Pinpoint the cell where the given text exists, returning its [X, Y] midpoint coordinate. 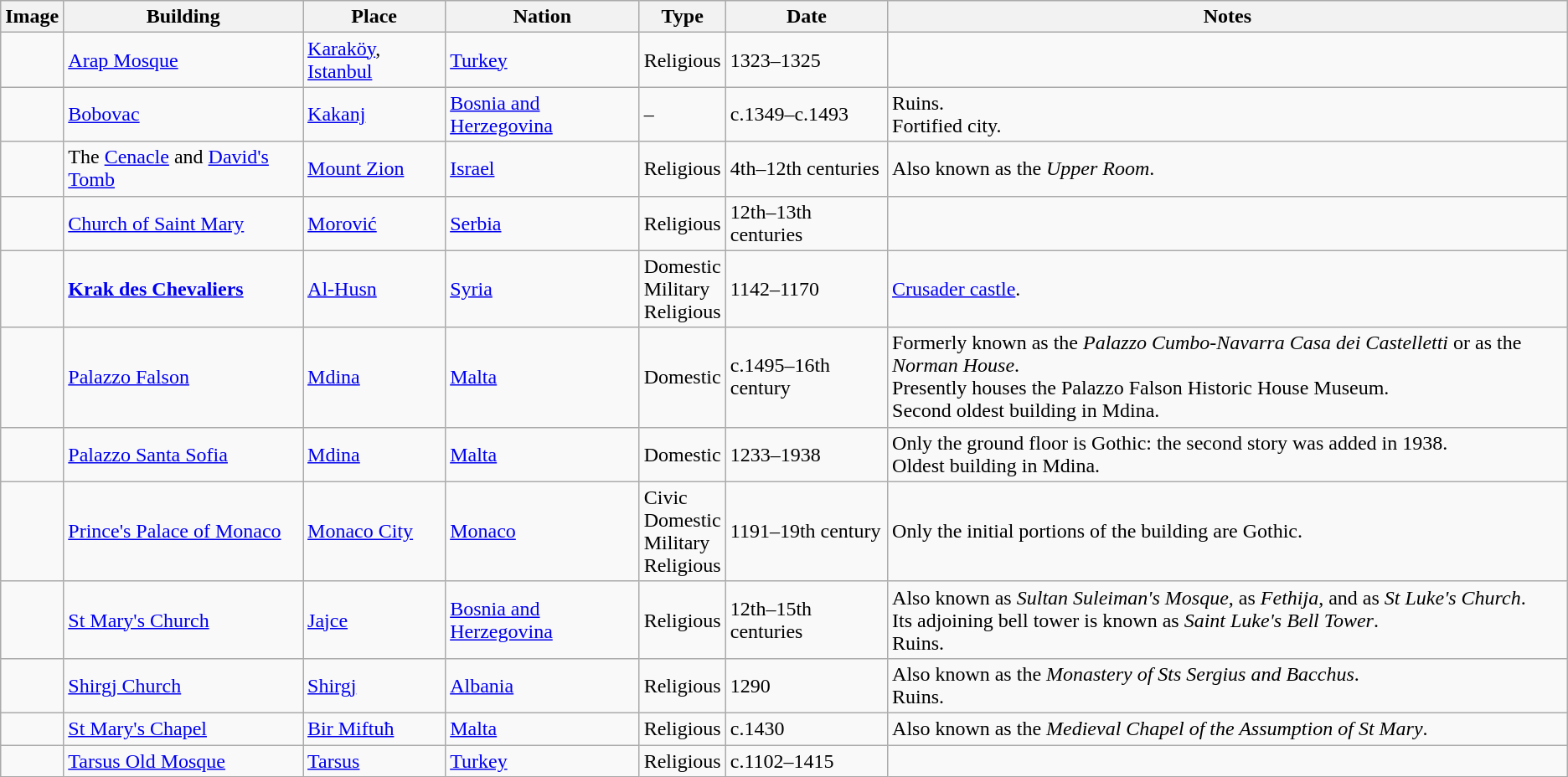
DomesticMilitaryReligious [682, 289]
Place [374, 17]
12th–15th centuries [806, 620]
c.1430 [806, 728]
Albania [543, 685]
Jajce [374, 620]
CivicDomesticMilitaryReligious [682, 531]
Also known as the Medieval Chapel of the Assumption of St Mary. [1228, 728]
1191–19th century [806, 531]
Serbia [543, 223]
Tarsus [374, 761]
Syria [543, 289]
Crusader castle. [1228, 289]
Morović [374, 223]
12th–13th centuries [806, 223]
Monaco [543, 531]
Date [806, 17]
Arap Mosque [183, 60]
Palazzo Falson [183, 377]
Building [183, 17]
– [682, 114]
Church of Saint Mary [183, 223]
4th–12th centuries [806, 169]
The Cenacle and David's Tomb [183, 169]
Also known as the Monastery of Sts Sergius and Bacchus.Ruins. [1228, 685]
Krak des Chevaliers [183, 289]
Type [682, 17]
Palazzo Santa Sofia [183, 454]
Notes [1228, 17]
1290 [806, 685]
Karaköy, Istanbul [374, 60]
Only the ground floor is Gothic: the second story was added in 1938.Oldest building in Mdina. [1228, 454]
Shirgj Church [183, 685]
c.1495–16th century [806, 377]
Bobovac [183, 114]
Tarsus Old Mosque [183, 761]
Also known as the Upper Room. [1228, 169]
Monaco City [374, 531]
Israel [543, 169]
1233–1938 [806, 454]
Bir Miftuħ [374, 728]
1323–1325 [806, 60]
Only the initial portions of the building are Gothic. [1228, 531]
Shirgj [374, 685]
c.1102–1415 [806, 761]
Nation [543, 17]
St Mary's Chapel [183, 728]
Also known as Sultan Suleiman's Mosque, as Fethija, and as St Luke's Church.Its adjoining bell tower is known as Saint Luke's Bell Tower.Ruins. [1228, 620]
Prince's Palace of Monaco [183, 531]
Mount Zion [374, 169]
Al-Husn [374, 289]
Image [32, 17]
Ruins.Fortified city. [1228, 114]
Kakanj [374, 114]
St Mary's Church [183, 620]
1142–1170 [806, 289]
c.1349–c.1493 [806, 114]
